Capture the cell that displays the provided text and extract its [x, y] central coordinate. 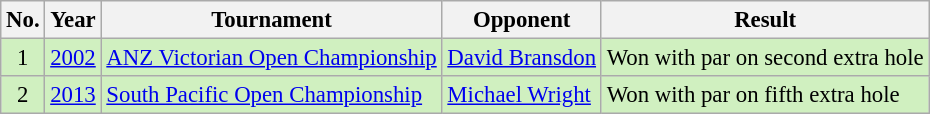
ANZ Victorian Open Championship [272, 58]
Opponent [522, 20]
David Bransdon [522, 58]
1 [23, 58]
Won with par on fifth extra hole [765, 95]
Tournament [272, 20]
Won with par on second extra hole [765, 58]
2 [23, 95]
2013 [73, 95]
Year [73, 20]
South Pacific Open Championship [272, 95]
2002 [73, 58]
No. [23, 20]
Michael Wright [522, 95]
Result [765, 20]
